Scan for the cell matching the given text and deliver its [X, Y] coordinate at center. 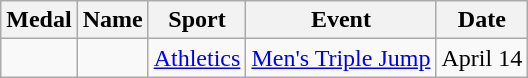
Event [341, 20]
Athletics [197, 58]
Name [112, 20]
Date [482, 20]
April 14 [482, 58]
Men's Triple Jump [341, 58]
Sport [197, 20]
Medal [39, 20]
